Scan for the cell matching the given text and deliver its [x, y] coordinate at center. 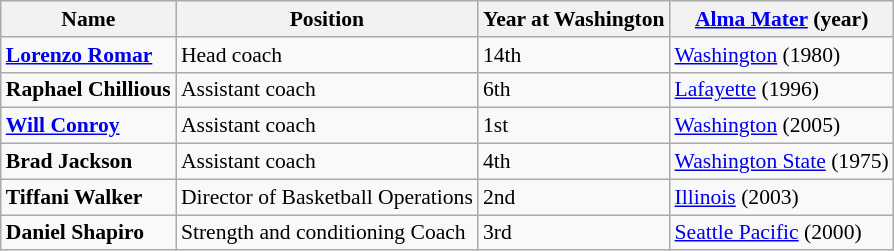
Year at Washington [574, 19]
4th [574, 162]
Tiffani Walker [88, 197]
Seattle Pacific (2000) [782, 233]
Will Conroy [88, 126]
6th [574, 90]
3rd [574, 233]
Brad Jackson [88, 162]
Head coach [327, 55]
2nd [574, 197]
Daniel Shapiro [88, 233]
Raphael Chillious [88, 90]
Strength and conditioning Coach [327, 233]
Position [327, 19]
Washington State (1975) [782, 162]
Director of Basketball Operations [327, 197]
Lorenzo Romar [88, 55]
Washington (1980) [782, 55]
Illinois (2003) [782, 197]
1st [574, 126]
14th [574, 55]
Lafayette (1996) [782, 90]
Name [88, 19]
Alma Mater (year) [782, 19]
Washington (2005) [782, 126]
